Detect which cell encompasses the target text, then output its [x, y] center coordinate. 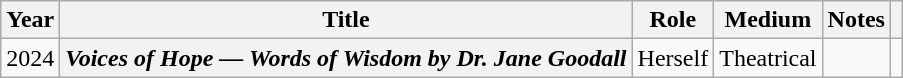
Year [30, 20]
Title [346, 20]
Medium [768, 20]
Voices of Hope — Words of Wisdom by Dr. Jane Goodall [346, 58]
Role [673, 20]
Notes [856, 20]
Herself [673, 58]
Theatrical [768, 58]
2024 [30, 58]
